Scan for the cell matching the given text and deliver its (X, Y) coordinate at center. 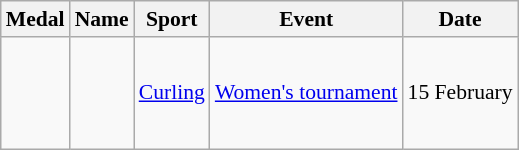
Curling (172, 93)
Medal (36, 19)
Name (102, 19)
Event (306, 19)
15 February (460, 93)
Women's tournament (306, 93)
Date (460, 19)
Sport (172, 19)
